Return (X, Y) of the center of cell containing provided text 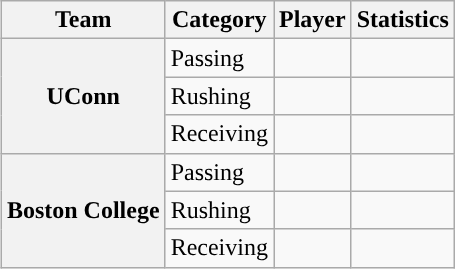
Statistics (402, 20)
Category (219, 20)
Team (83, 20)
Boston College (83, 210)
UConn (83, 96)
Player (313, 20)
